Find where the given text appears and provide that cell's center as [x, y] coordinate. 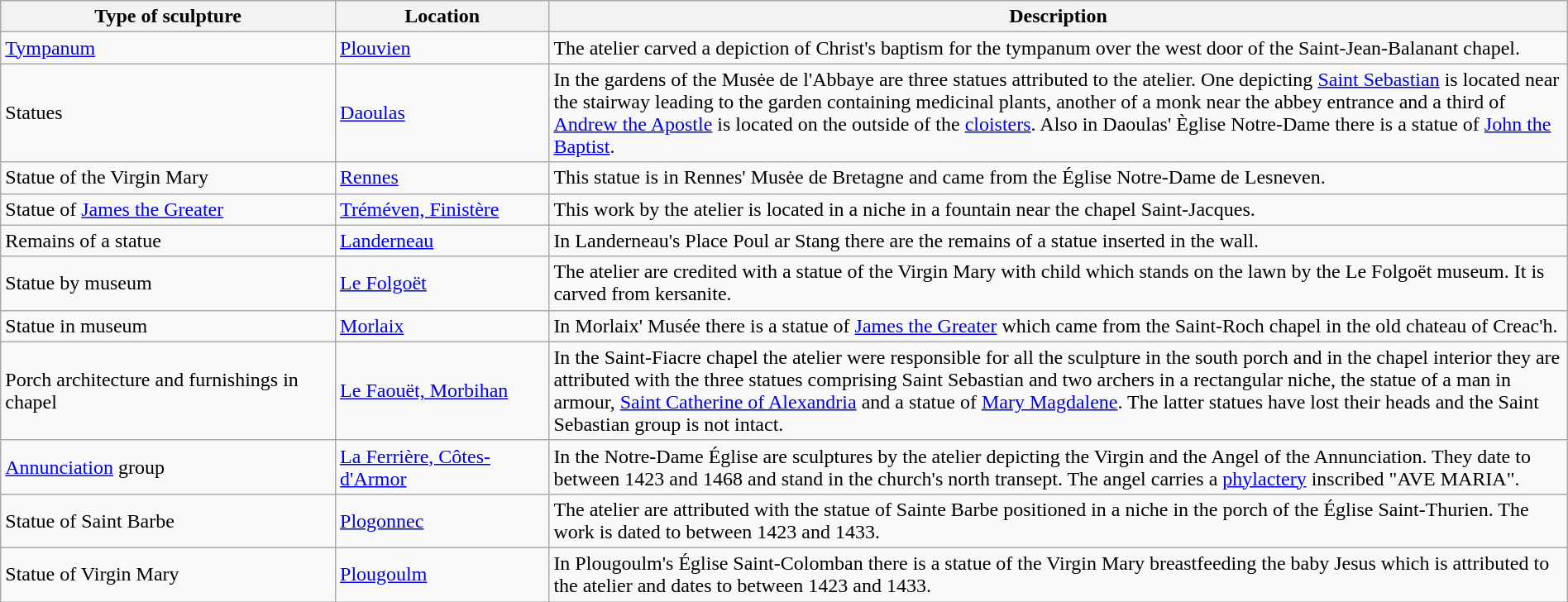
In Landerneau's Place Poul ar Stang there are the remains of a statue inserted in the wall. [1059, 241]
Porch architecture and furnishings in chapel [169, 390]
Annunciation group [169, 466]
Statue of the Virgin Mary [169, 178]
In Morlaix' Musée there is a statue of James the Greater which came from the Saint-Roch chapel in the old chateau of Creac'h. [1059, 326]
Statue by museum [169, 283]
Rennes [442, 178]
Le Faouët, Morbihan [442, 390]
Statue in museum [169, 326]
This work by the atelier is located in a niche in a fountain near the chapel Saint-Jacques. [1059, 209]
Le Folgoët [442, 283]
Statue of James the Greater [169, 209]
Type of sculpture [169, 17]
Plougoulm [442, 574]
Plouvien [442, 48]
La Ferrière, Côtes-d'Armor [442, 466]
Description [1059, 17]
Remains of a statue [169, 241]
Statue of Virgin Mary [169, 574]
Statue of Saint Barbe [169, 521]
Plogonnec [442, 521]
Tréméven, Finistère [442, 209]
Location [442, 17]
The atelier are credited with a statue of the Virgin Mary with child which stands on the lawn by the Le Folgoët museum. It is carved from kersanite. [1059, 283]
This statue is in Rennes' Musėe de Bretagne and came from the Église Notre-Dame de Lesneven. [1059, 178]
Daoulas [442, 112]
Tympanum [169, 48]
Statues [169, 112]
Landerneau [442, 241]
The atelier carved a depiction of Christ's baptism for the tympanum over the west door of the Saint-Jean-Balanant chapel. [1059, 48]
Morlaix [442, 326]
